Pinpoint the cell where the given text exists, returning its [x, y] midpoint coordinate. 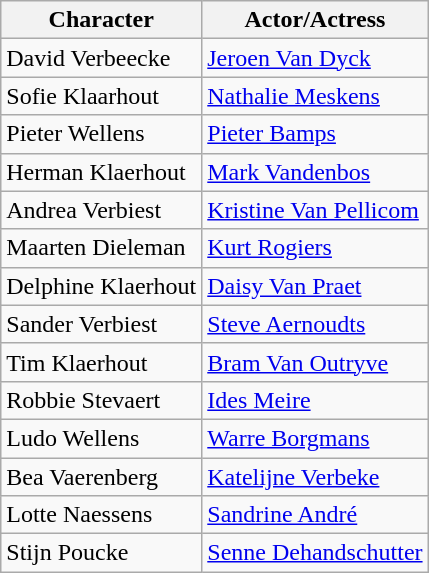
Maarten Dieleman [102, 248]
Stijn Poucke [102, 553]
Ides Meire [315, 400]
Sandrine André [315, 515]
Katelijne Verbeke [315, 477]
David Verbeecke [102, 58]
Herman Klaerhout [102, 172]
Pieter Bamps [315, 134]
Robbie Stevaert [102, 400]
Character [102, 20]
Tim Klaerhout [102, 362]
Actor/Actress [315, 20]
Sofie Klaarhout [102, 96]
Kristine Van Pellicom [315, 210]
Ludo Wellens [102, 438]
Bram Van Outryve [315, 362]
Senne Dehandschutter [315, 553]
Steve Aernoudts [315, 324]
Pieter Wellens [102, 134]
Jeroen Van Dyck [315, 58]
Nathalie Meskens [315, 96]
Warre Borgmans [315, 438]
Delphine Klaerhout [102, 286]
Daisy Van Praet [315, 286]
Mark Vandenbos [315, 172]
Sander Verbiest [102, 324]
Bea Vaerenberg [102, 477]
Kurt Rogiers [315, 248]
Lotte Naessens [102, 515]
Andrea Verbiest [102, 210]
